Identify which cell holds the provided text, then report its [X, Y] central coordinate. 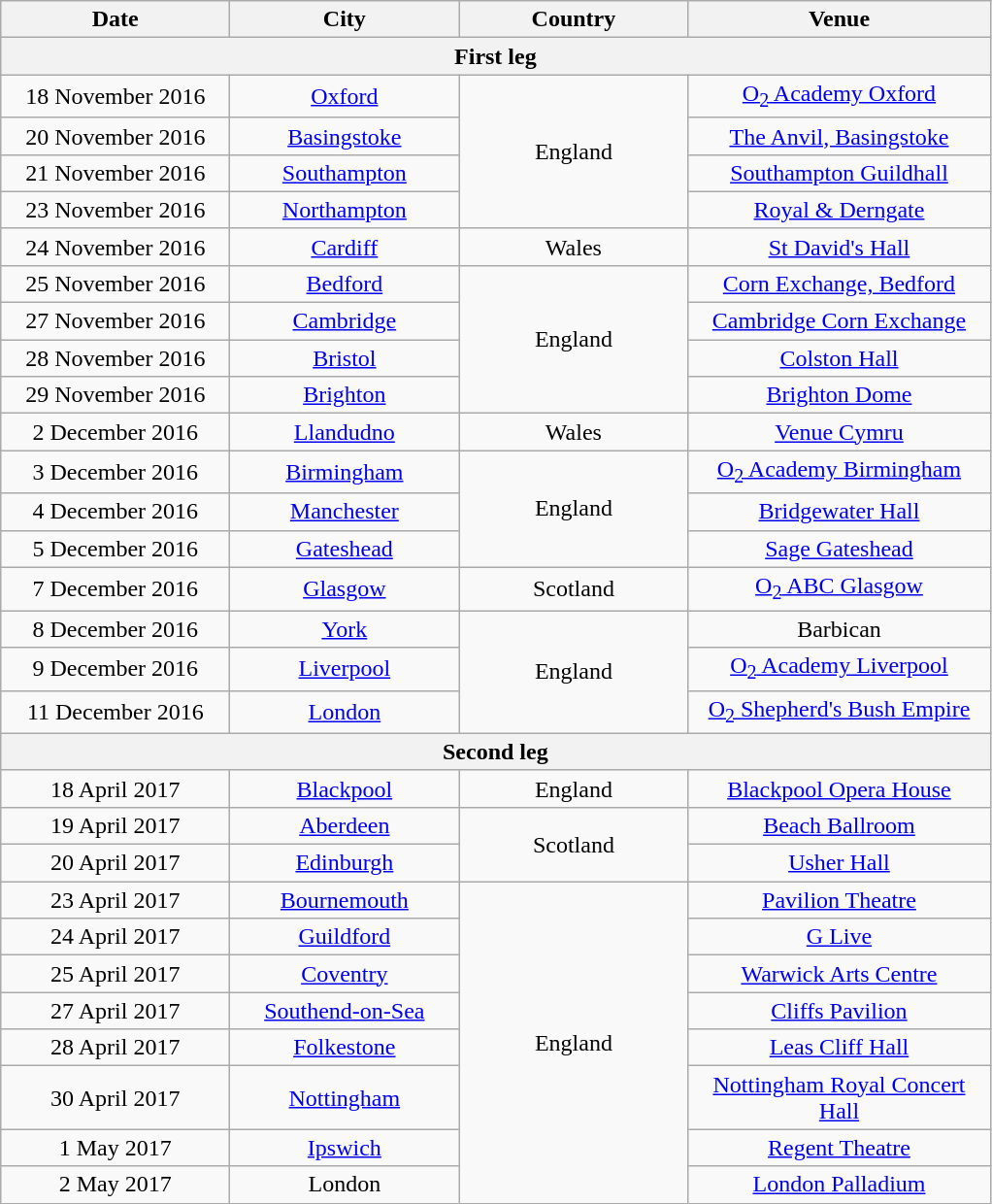
Venue [839, 19]
Bristol [345, 358]
Leas Cliff Hall [839, 1048]
Basingstoke [345, 136]
Brighton Dome [839, 395]
Oxford [345, 96]
The Anvil, Basingstoke [839, 136]
Date [116, 19]
London Palladium [839, 1185]
Venue Cymru [839, 432]
Bournemouth [345, 900]
1 May 2017 [116, 1148]
Southend-on-Sea [345, 1011]
York [345, 629]
27 November 2016 [116, 321]
O2 ABC Glasgow [839, 588]
Cliffs Pavilion [839, 1011]
21 November 2016 [116, 173]
Pavilion Theatre [839, 900]
Sage Gateshead [839, 549]
19 April 2017 [116, 825]
Cambridge [345, 321]
Warwick Arts Centre [839, 974]
Nottingham [345, 1097]
29 November 2016 [116, 395]
24 April 2017 [116, 937]
Aberdeen [345, 825]
First leg [495, 56]
Southampton Guildhall [839, 173]
Folkestone [345, 1048]
2 December 2016 [116, 432]
O2 Academy Oxford [839, 96]
8 December 2016 [116, 629]
Ipswich [345, 1148]
Brighton [345, 395]
Usher Hall [839, 863]
Cambridge Corn Exchange [839, 321]
Manchester [345, 512]
Blackpool Opera House [839, 788]
Bedford [345, 284]
23 April 2017 [116, 900]
11 December 2016 [116, 712]
5 December 2016 [116, 549]
18 April 2017 [116, 788]
Blackpool [345, 788]
Edinburgh [345, 863]
Gateshead [345, 549]
Glasgow [345, 588]
Beach Ballroom [839, 825]
Bridgewater Hall [839, 512]
28 November 2016 [116, 358]
30 April 2017 [116, 1097]
23 November 2016 [116, 210]
9 December 2016 [116, 669]
Colston Hall [839, 358]
20 April 2017 [116, 863]
28 April 2017 [116, 1048]
Barbican [839, 629]
O2 Academy Liverpool [839, 669]
Southampton [345, 173]
25 November 2016 [116, 284]
Birmingham [345, 472]
2 May 2017 [116, 1185]
3 December 2016 [116, 472]
25 April 2017 [116, 974]
St David's Hall [839, 247]
Nottingham Royal Concert Hall [839, 1097]
O2 Shepherd's Bush Empire [839, 712]
G Live [839, 937]
Guildford [345, 937]
Second leg [495, 752]
Corn Exchange, Bedford [839, 284]
City [345, 19]
Northampton [345, 210]
4 December 2016 [116, 512]
24 November 2016 [116, 247]
Coventry [345, 974]
Cardiff [345, 247]
Regent Theatre [839, 1148]
18 November 2016 [116, 96]
20 November 2016 [116, 136]
Liverpool [345, 669]
Country [574, 19]
27 April 2017 [116, 1011]
O2 Academy Birmingham [839, 472]
Royal & Derngate [839, 210]
7 December 2016 [116, 588]
Llandudno [345, 432]
